Output the (X, Y) coordinate of the center of the cell containing the given text.  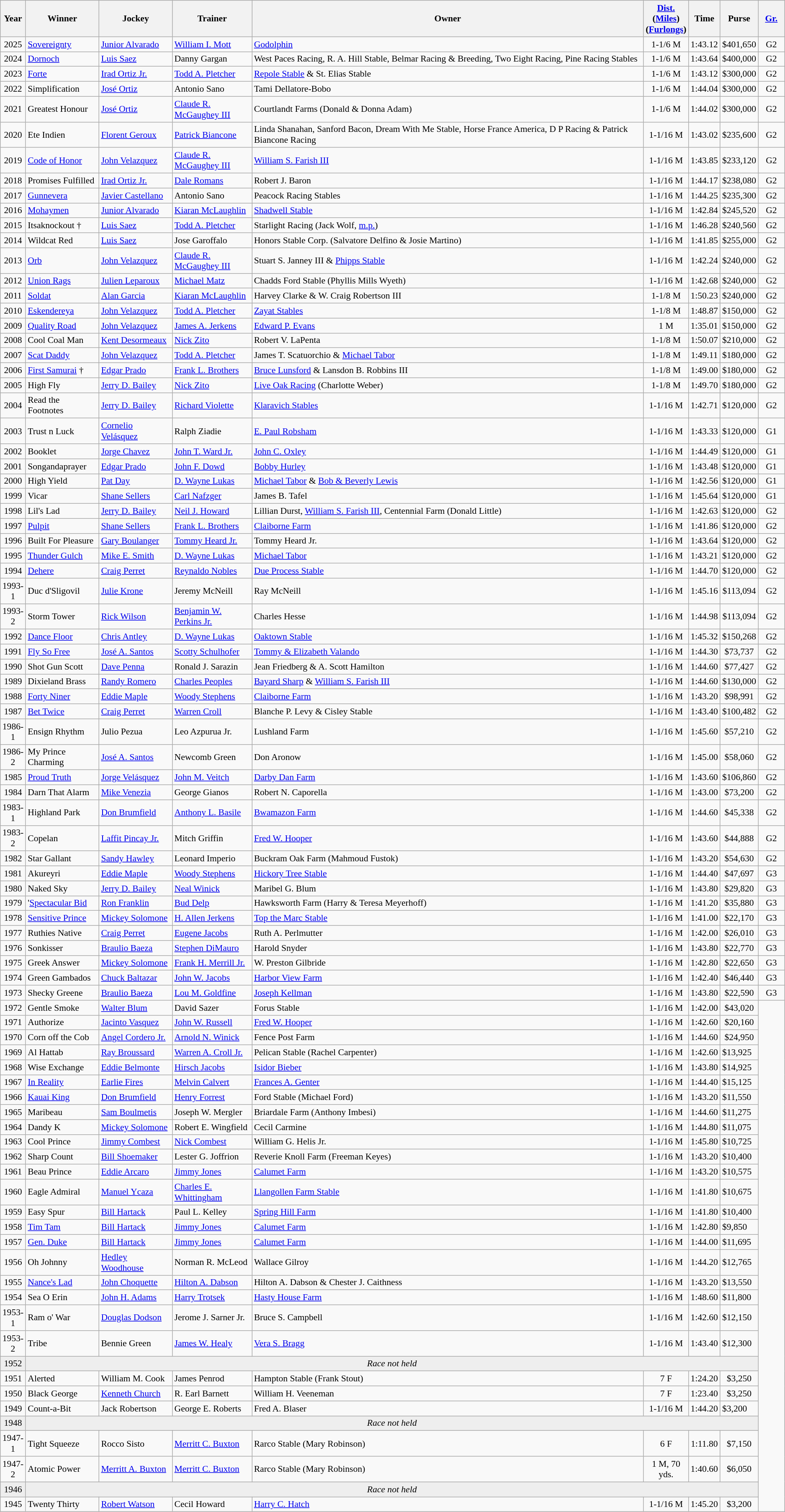
Forte (62, 74)
1996 (13, 541)
Live Oak Racing (Charlotte Weber) (448, 385)
Dixieland Brass (62, 682)
Michael Tabor (448, 556)
$73,737 (739, 652)
1:11.80 (704, 1444)
1983-2 (13, 838)
Bennie Green (136, 1343)
$15,125 (739, 1082)
Dance Floor (62, 637)
Tim Tam (62, 1227)
Lester G. Joffrion (212, 1157)
Blanche P. Levy & Cisley Stable (448, 711)
Joseph W. Mergler (212, 1112)
$45,338 (739, 812)
Soldat (62, 296)
Eagle Admiral (62, 1192)
1:45.32 (704, 637)
1976 (13, 948)
Honors Stable Corp. (Salvatore Delfino & Josie Martino) (448, 240)
Jerome J. Sarner Jr. (212, 1318)
Harry C. Hatch (448, 1504)
Wildcat Red (62, 240)
$73,200 (739, 793)
George Gianos (212, 793)
Don Aronow (448, 757)
1:41.85 (704, 240)
Briardale Farm (Anthony Imbesi) (448, 1112)
Hampton Stable (Frank Stout) (448, 1379)
Mike E. Smith (136, 556)
Dale Romans (212, 181)
Jorge Velásquez (136, 778)
John T. Ward Jr. (212, 451)
James W. Healy (212, 1343)
1:42.24 (704, 260)
1:49.11 (704, 355)
Gunnevera (62, 196)
$29,820 (739, 889)
1:42.40 (704, 978)
Norman R. McLeod (212, 1262)
1984 (13, 793)
$210,000 (739, 340)
1948 (13, 1423)
2012 (13, 281)
2002 (13, 451)
Songandaprayer (62, 466)
1:35.01 (704, 326)
Tami Dellatore-Bobo (448, 89)
$9,850 (739, 1227)
Douglas Dodson (136, 1318)
Corn off the Cob (62, 1038)
Cornelio Velásquez (136, 431)
1:44.70 (704, 571)
$77,427 (739, 667)
Hirsch Jacobs (212, 1067)
H. Allen Jerkens (212, 918)
Sovereignty (62, 44)
Charles E. Whittingham (212, 1192)
1:45.00 (704, 757)
1947-2 (13, 1469)
1:44.00 (704, 1242)
$11,695 (739, 1242)
Cool Coal Man (62, 340)
Scat Daddy (62, 355)
Sam Boulmetis (136, 1112)
1972 (13, 1008)
1957 (13, 1242)
John H. Adams (136, 1298)
Orb (62, 260)
William M. Cook (136, 1379)
1979 (13, 903)
1946 (13, 1489)
$47,697 (739, 873)
Chadds Ford Stable (Phyllis Mills Wyeth) (448, 281)
1989 (13, 682)
Highland Park (62, 812)
2016 (13, 211)
1:44.98 (704, 616)
1962 (13, 1157)
Sea O Erin (62, 1298)
1:44.49 (704, 451)
2011 (13, 296)
Pulpit (62, 526)
Hasty House Farm (448, 1298)
Bruce S. Campbell (448, 1318)
Al Hattab (62, 1053)
Warren A. Croll Jr. (212, 1053)
2015 (13, 226)
1971 (13, 1023)
Winner (62, 18)
Zayat Stables (448, 311)
Beau Prince (62, 1172)
Charles Hesse (448, 616)
1983-1 (13, 812)
6 F (666, 1444)
Lushland Farm (448, 732)
Jimmy Combest (136, 1142)
Ronald J. Sarazin (212, 667)
Greatest Honour (62, 109)
First Samurai † (62, 371)
Newcomb Green (212, 757)
In Reality (62, 1082)
Code of Honor (62, 161)
$6,050 (739, 1469)
Hilton A. Dabson & Chester J. Caithness (448, 1283)
John C. Oxley (448, 451)
1:49.70 (704, 385)
Year (13, 18)
Llangollen Farm Stable (448, 1192)
Star Gallant (62, 859)
Ron Franklin (136, 903)
Akureyri (62, 873)
$233,120 (739, 161)
Patrick Biancone (212, 135)
Wallace Gilroy (448, 1262)
$235,600 (739, 135)
$24,950 (739, 1038)
1:41.00 (704, 918)
Shot Gun Scott (62, 667)
Charles Peoples (212, 682)
Bayard Sharp & William S. Farish III (448, 682)
1:45.80 (704, 1142)
1986-1 (13, 732)
1985 (13, 778)
1:42.56 (704, 481)
1990 (13, 667)
1988 (13, 697)
1945 (13, 1504)
Alerted (62, 1379)
$400,000 (739, 59)
$22,590 (739, 993)
1:43.48 (704, 466)
Klaravich Stables (448, 405)
Cecil Carmine (448, 1127)
1953-1 (13, 1318)
Laffit Pincay Jr. (136, 838)
1:44.25 (704, 196)
$26,010 (739, 933)
Fence Post Farm (448, 1038)
William S. Farish III (448, 161)
Manuel Ycaza (136, 1192)
Hawksworth Farm (Harry & Teresa Meyerhoff) (448, 903)
Alan Garcia (136, 296)
1975 (13, 963)
1956 (13, 1262)
Eddie Belmonte (136, 1067)
$58,060 (739, 757)
$22,170 (739, 918)
1993-1 (13, 591)
Read the Footnotes (62, 405)
Top the Marc Stable (448, 918)
'Spectacular Bid (62, 903)
Sonkisser (62, 948)
James Penrod (212, 1379)
Kent Desormeaux (136, 340)
1986-2 (13, 757)
1:50.07 (704, 340)
Rocco Sisto (136, 1444)
Purse (739, 18)
Isidor Bieber (448, 1067)
1:46.28 (704, 226)
Joseph Kellman (448, 993)
Frank H. Merrill Jr. (212, 963)
$11,800 (739, 1298)
1 M, 70 yds. (666, 1469)
1992 (13, 637)
$100,482 (739, 711)
Ram o' War (62, 1318)
Linda Shanahan, Sanford Bacon, Dream With Me Stable, Horse France America, D P Racing & Patrick Biancone Racing (448, 135)
1963 (13, 1142)
1:50.23 (704, 296)
Dave Penna (136, 667)
Robert N. Caporella (448, 793)
Jockey (136, 18)
1974 (13, 978)
1:45.16 (704, 591)
Spring Hill Farm (448, 1212)
Lillian Durst, William S. Farish III, Centennial Farm (Donald Little) (448, 511)
Gary Boulanger (136, 541)
Arnold N. Winick (212, 1038)
$240,560 (739, 226)
$11,075 (739, 1127)
$12,300 (739, 1343)
2022 (13, 89)
$11,550 (739, 1097)
1987 (13, 711)
Mike Venezia (136, 793)
1966 (13, 1097)
Courtlandt Farms (Donald & Donna Adam) (448, 109)
Mitch Griffin (212, 838)
Harry Trotsek (212, 1298)
Darn That Alarm (62, 793)
Storm Tower (62, 616)
Sharp Count (62, 1157)
Leonard Imperio (212, 859)
Godolphin (448, 44)
Bill Shoemaker (136, 1157)
1:44.30 (704, 652)
Maribel G. Blum (448, 889)
Lil's Lad (62, 511)
John Choquette (136, 1283)
Starlight Racing (Jack Wolf, m.p.) (448, 226)
1:42.63 (704, 511)
2001 (13, 466)
$401,650 (739, 44)
Proud Truth (62, 778)
R. Earl Barnett (212, 1394)
1:24.20 (704, 1379)
1998 (13, 511)
Buckram Oak Farm (Mahmoud Fustok) (448, 859)
$7,150 (739, 1444)
Thunder Gulch (62, 556)
Black George (62, 1394)
Dist. (Miles)(Furlongs) (666, 18)
Wise Exchange (62, 1067)
2024 (13, 59)
Rick Wilson (136, 616)
Forty Niner (62, 697)
1:42.84 (704, 211)
Paul L. Kelley (212, 1212)
Count-a-Bit (62, 1409)
Cecil Howard (212, 1504)
Julie Krone (136, 591)
Ensign Rhythm (62, 732)
James A. Jerkens (212, 326)
Reverie Knoll Farm (Freeman Keyes) (448, 1157)
1 M (666, 326)
Authorize (62, 1023)
Benjamin W. Perkins Jr. (212, 616)
1949 (13, 1409)
Itsaknockout † (62, 226)
1:40.60 (704, 1469)
Lou M. Goldfine (212, 993)
2019 (13, 161)
Edward P. Evans (448, 326)
Reynaldo Nobles (212, 571)
1968 (13, 1067)
Trust n Luck (62, 431)
Bud Delp (212, 903)
1958 (13, 1227)
1:43.21 (704, 556)
1:44.80 (704, 1127)
My Prince Charming (62, 757)
1:45.20 (704, 1504)
Merritt A. Buxton (136, 1469)
Peacock Racing Stables (448, 196)
Cool Prince (62, 1142)
Richard Violette (212, 405)
$43,020 (739, 1008)
Robert Watson (136, 1504)
E. Paul Robsham (448, 431)
2023 (13, 74)
2013 (13, 260)
$13,925 (739, 1053)
Earlie Fires (136, 1082)
$150,268 (739, 637)
1:41.20 (704, 903)
2017 (13, 196)
Sensitive Prince (62, 918)
1950 (13, 1394)
Tommy & Elizabeth Valando (448, 652)
High Fly (62, 385)
Quality Road (62, 326)
Owner (448, 18)
1967 (13, 1082)
1:43.00 (704, 793)
Harbor View Farm (448, 978)
William H. Veeneman (448, 1394)
1973 (13, 993)
Nance's Lad (62, 1283)
$238,080 (739, 181)
$46,440 (739, 978)
2021 (13, 109)
Robert E. Wingfield (212, 1127)
Chuck Baltazar (136, 978)
Due Process Stable (448, 571)
Bet Twice (62, 711)
Atomic Power (62, 1469)
2014 (13, 240)
Copelan (62, 838)
$235,300 (739, 196)
Angel Cordero Jr. (136, 1038)
Nick Combest (212, 1142)
Oh Johnny (62, 1262)
Hedley Woodhouse (136, 1262)
Duc d'Sligovil (62, 591)
$20,160 (739, 1023)
Simplification (62, 89)
1:42.68 (704, 281)
David Sazer (212, 1008)
Warren Croll (212, 711)
Union Rags (62, 281)
George E. Roberts (212, 1409)
Neil J. Howard (212, 511)
1959 (13, 1212)
Chris Antley (136, 637)
1952 (13, 1364)
Oaktown Stable (448, 637)
$14,925 (739, 1067)
2009 (13, 326)
1980 (13, 889)
Pat Day (136, 481)
$98,991 (739, 697)
Jeremy McNeill (212, 591)
Fly So Free (62, 652)
2004 (13, 405)
$13,550 (739, 1283)
Vera S. Bragg (448, 1343)
William G. Helis Jr. (448, 1142)
Greek Answer (62, 963)
Eskendereya (62, 311)
Eugene Jacobs (212, 933)
John W. Russell (212, 1023)
Randy Romero (136, 682)
1:49.00 (704, 371)
Jacinto Vasquez (136, 1023)
Sandy Hawley (136, 859)
$10,725 (739, 1142)
1:45.60 (704, 732)
2008 (13, 340)
$245,520 (739, 211)
Jose Garoffalo (212, 240)
Harold Snyder (448, 948)
Javier Castellano (136, 196)
Julio Pezua (136, 732)
$10,575 (739, 1172)
1965 (13, 1112)
Walter Blum (136, 1008)
Leo Azpurua Jr. (212, 732)
Forus Stable (448, 1008)
1:43.02 (704, 135)
1999 (13, 496)
Bobby Hurley (448, 466)
1955 (13, 1283)
1991 (13, 652)
Hilton A. Dabson (212, 1283)
Repole Stable & St. Elias Stable (448, 74)
Pelican Stable (Rachel Carpenter) (448, 1053)
$130,000 (739, 682)
Robert J. Baron (448, 181)
Darby Dan Farm (448, 778)
2005 (13, 385)
James T. Scatuorchio & Michael Tabor (448, 355)
Michael Tabor & Bob & Beverly Lewis (448, 481)
Neal Winick (212, 889)
2018 (13, 181)
$22,650 (739, 963)
Frances A. Genter (448, 1082)
Ete Indien (62, 135)
1964 (13, 1127)
Jack Robertson (136, 1409)
1981 (13, 873)
1995 (13, 556)
$57,210 (739, 732)
1947-1 (13, 1444)
John F. Dowd (212, 466)
$10,675 (739, 1192)
Ray McNeill (448, 591)
Tribe (62, 1343)
Mohaymen (62, 211)
1:43.33 (704, 431)
1982 (13, 859)
Shecky Greene (62, 993)
Maribeau (62, 1112)
$35,880 (739, 903)
Stuart S. Janney III & Phipps Stable (448, 260)
Scotty Schulhofer (212, 652)
Carl Nafzger (212, 496)
Promises Fulfilled (62, 181)
1:48.87 (704, 311)
Twenty Thirty (62, 1504)
Michael Matz (212, 281)
Gentle Smoke (62, 1008)
Booklet (62, 451)
Melvin Calvert (212, 1082)
1:44.17 (704, 181)
William I. Mott (212, 44)
1953-2 (13, 1343)
Jean Friedberg & A. Scott Hamilton (448, 667)
Gen. Duke (62, 1242)
1978 (13, 918)
$12,765 (739, 1262)
2000 (13, 481)
1:44.04 (704, 89)
Vicar (62, 496)
1:48.60 (704, 1298)
Tight Squeeze (62, 1444)
2007 (13, 355)
Robert V. LaPenta (448, 340)
Danny Gargan (212, 59)
Henry Forrest (212, 1097)
1994 (13, 571)
1:43.85 (704, 161)
1951 (13, 1379)
Anthony L. Basile (212, 812)
Trainer (212, 18)
1:44.02 (704, 109)
Ruthies Native (62, 933)
1:41.86 (704, 526)
Kenneth Church (136, 1394)
Kauai King (62, 1097)
Easy Spur (62, 1212)
Dandy K (62, 1127)
Bwamazon Farm (448, 812)
$54,630 (739, 859)
Time (704, 18)
2006 (13, 371)
$106,860 (739, 778)
1:23.40 (704, 1394)
Ray Broussard (136, 1053)
Shadwell Stable (448, 211)
1960 (13, 1192)
Stephen DiMauro (212, 948)
West Paces Racing, R. A. Hill Stable, Belmar Racing & Breeding, Two Eight Racing, Pine Racing Stables (448, 59)
1969 (13, 1053)
$22,770 (739, 948)
Fred A. Blaser (448, 1409)
2010 (13, 311)
Dornoch (62, 59)
1961 (13, 1172)
Built For Pleasure (62, 541)
Eddie Arcaro (136, 1172)
Julien Leparoux (136, 281)
Naked Sky (62, 889)
Green Gambados (62, 978)
2025 (13, 44)
1954 (13, 1298)
$255,000 (739, 240)
Ford Stable (Michael Ford) (448, 1097)
W. Preston Gilbride (448, 963)
1997 (13, 526)
Gr. (771, 18)
James B. Tafel (448, 496)
1970 (13, 1038)
$44,888 (739, 838)
Hickory Tree Stable (448, 873)
2003 (13, 431)
2020 (13, 135)
John W. Jacobs (212, 978)
Jorge Chavez (136, 451)
Ralph Ziadie (212, 431)
1993-2 (13, 616)
Bruce Lunsford & Lansdon B. Robbins III (448, 371)
1:42.71 (704, 405)
Dehere (62, 571)
$12,150 (739, 1318)
1977 (13, 933)
Ruth A. Perlmutter (448, 933)
John M. Veitch (212, 778)
1:45.64 (704, 496)
Harvey Clarke & W. Craig Robertson III (448, 296)
$11,275 (739, 1112)
High Yield (62, 481)
Florent Geroux (136, 135)
